For the text-containing cell, return its midpoint in (x, y) coordinate format. 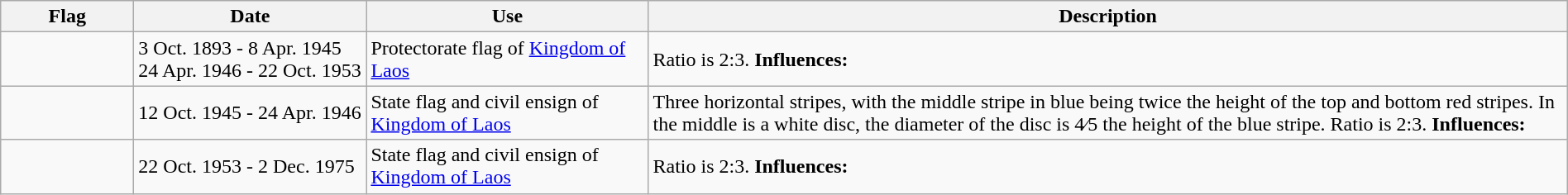
Use (508, 17)
3 Oct. 1893 - 8 Apr. 194524 Apr. 1946 - 22 Oct. 1953 (250, 59)
12 Oct. 1945 - 24 Apr. 1946 (250, 112)
Flag (68, 17)
22 Oct. 1953 - 2 Dec. 1975 (250, 167)
Description (1108, 17)
Date (250, 17)
Protectorate flag of Kingdom of Laos (508, 59)
